Return (X, Y) of the center of cell containing provided text 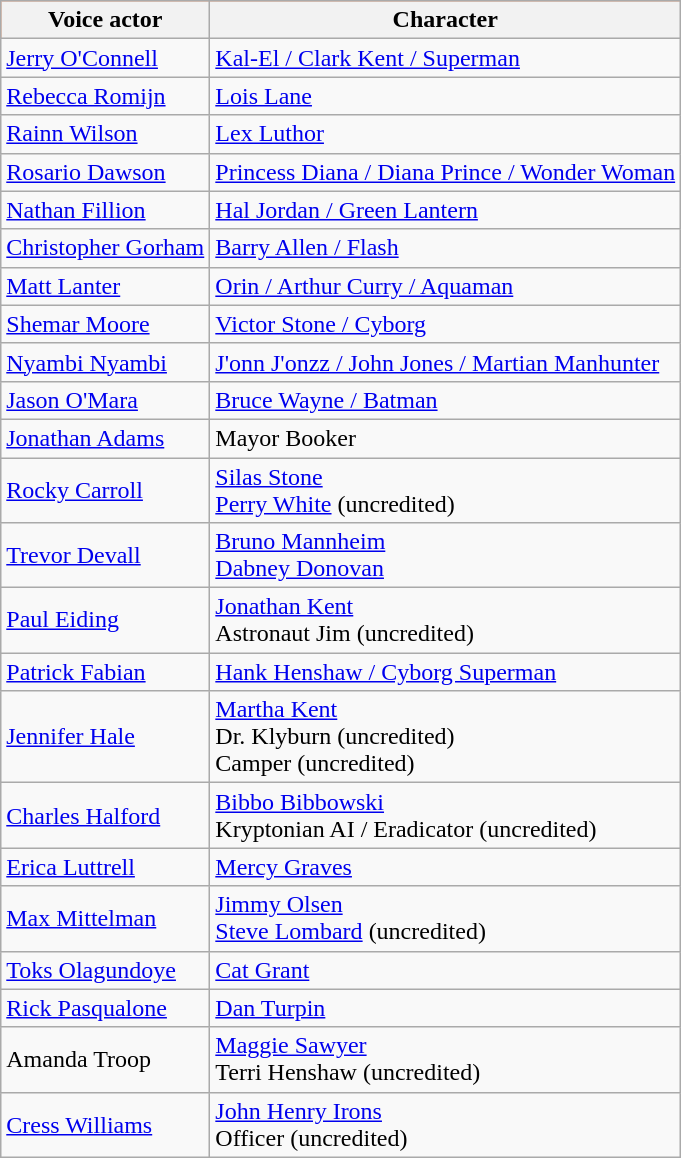
Rick Pasqualone (106, 1008)
John Henry IronsOfficer (uncredited) (446, 1124)
Bibbo BibbowskiKryptonian AI / Eradicator (uncredited) (446, 816)
Jonathan Adams (106, 438)
Trevor Devall (106, 556)
Nyambi Nyambi (106, 362)
Voice actor (106, 20)
Toks Olagundoye (106, 970)
Nathan Fillion (106, 210)
Rainn Wilson (106, 134)
J'onn J'onzz / John Jones / Martian Manhunter (446, 362)
Lex Luthor (446, 134)
Jason O'Mara (106, 400)
Orin / Arthur Curry / Aquaman (446, 286)
Shemar Moore (106, 324)
Matt Lanter (106, 286)
Silas StonePerry White (uncredited) (446, 490)
Jonathan KentAstronaut Jim (uncredited) (446, 620)
Bruce Wayne / Batman (446, 400)
Max Mittelman (106, 918)
Kal-El / Clark Kent / Superman (446, 58)
Jimmy OlsenSteve Lombard (uncredited) (446, 918)
Lois Lane (446, 96)
Martha KentDr. Klyburn (uncredited)Camper (uncredited) (446, 737)
Amanda Troop (106, 1060)
Princess Diana / Diana Prince / Wonder Woman (446, 172)
Christopher Gorham (106, 248)
Rebecca Romijn (106, 96)
Rosario Dawson (106, 172)
Rocky Carroll (106, 490)
Jerry O'Connell (106, 58)
Cat Grant (446, 970)
Erica Luttrell (106, 867)
Dan Turpin (446, 1008)
Mercy Graves (446, 867)
Barry Allen / Flash (446, 248)
Cress Williams (106, 1124)
Charles Halford (106, 816)
Jennifer Hale (106, 737)
Patrick Fabian (106, 672)
Maggie SawyerTerri Henshaw (uncredited) (446, 1060)
Victor Stone / Cyborg (446, 324)
Hank Henshaw / Cyborg Superman (446, 672)
Character (446, 20)
Hal Jordan / Green Lantern (446, 210)
Mayor Booker (446, 438)
Bruno MannheimDabney Donovan (446, 556)
Paul Eiding (106, 620)
